Return the [X, Y] coordinate for the center point of the cell that contains the specified text.  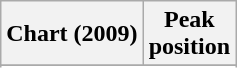
Chart (2009) [72, 34]
Peak position [189, 34]
